Capture the cell that displays the provided text and extract its (x, y) central coordinate. 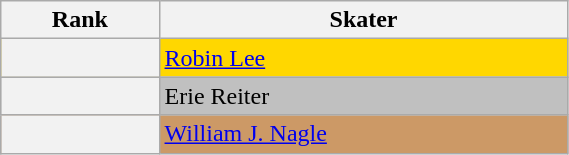
Skater (364, 20)
Robin Lee (364, 58)
Rank (80, 20)
William J. Nagle (364, 134)
Erie Reiter (364, 96)
